Output the [x, y] coordinate of the center of the cell containing the given text.  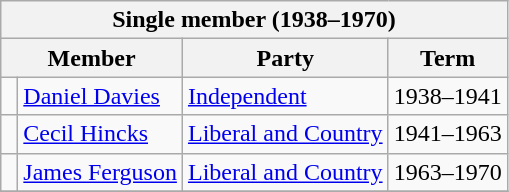
1938–1941 [448, 96]
Cecil Hincks [100, 134]
James Ferguson [100, 172]
Member [92, 58]
Single member (1938–1970) [254, 20]
1963–1970 [448, 172]
Term [448, 58]
Daniel Davies [100, 96]
Independent [285, 96]
1941–1963 [448, 134]
Party [285, 58]
